Locate the cell with the specified text and output its [x, y] center coordinate. 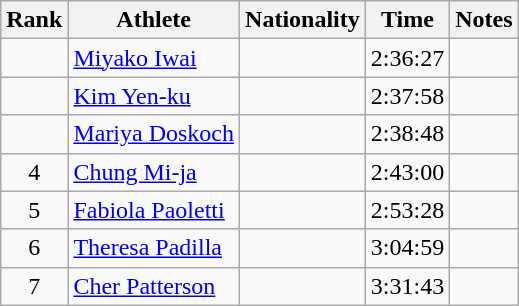
3:04:59 [407, 248]
7 [34, 286]
Athlete [154, 20]
Nationality [303, 20]
Time [407, 20]
4 [34, 172]
Miyako Iwai [154, 58]
2:43:00 [407, 172]
2:36:27 [407, 58]
Chung Mi-ja [154, 172]
Kim Yen-ku [154, 96]
2:53:28 [407, 210]
2:38:48 [407, 134]
Theresa Padilla [154, 248]
Cher Patterson [154, 286]
6 [34, 248]
5 [34, 210]
Rank [34, 20]
3:31:43 [407, 286]
2:37:58 [407, 96]
Notes [484, 20]
Mariya Doskoch [154, 134]
Fabiola Paoletti [154, 210]
